For the text-containing cell, return its midpoint in (x, y) coordinate format. 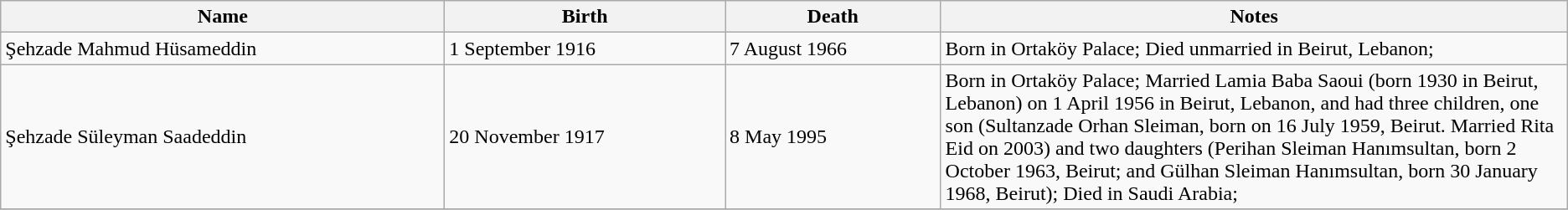
Notes (1254, 17)
Şehzade Süleyman Saadeddin (223, 137)
20 November 1917 (585, 137)
Şehzade Mahmud Hüsameddin (223, 49)
Born in Ortaköy Palace; Died unmarried in Beirut, Lebanon; (1254, 49)
8 May 1995 (833, 137)
Birth (585, 17)
7 August 1966 (833, 49)
Name (223, 17)
Death (833, 17)
1 September 1916 (585, 49)
